Return (x, y) of the center of cell containing provided text 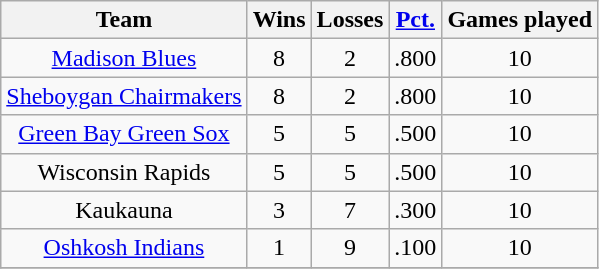
Wisconsin Rapids (124, 172)
Oshkosh Indians (124, 248)
Sheboygan Chairmakers (124, 96)
Wins (279, 20)
9 (350, 248)
Team (124, 20)
Kaukauna (124, 210)
3 (279, 210)
.100 (416, 248)
7 (350, 210)
Losses (350, 20)
Pct. (416, 20)
1 (279, 248)
.300 (416, 210)
Green Bay Green Sox (124, 134)
Madison Blues (124, 58)
Games played (520, 20)
